From the cell containing the given text, extract its center point as [X, Y] coordinate. 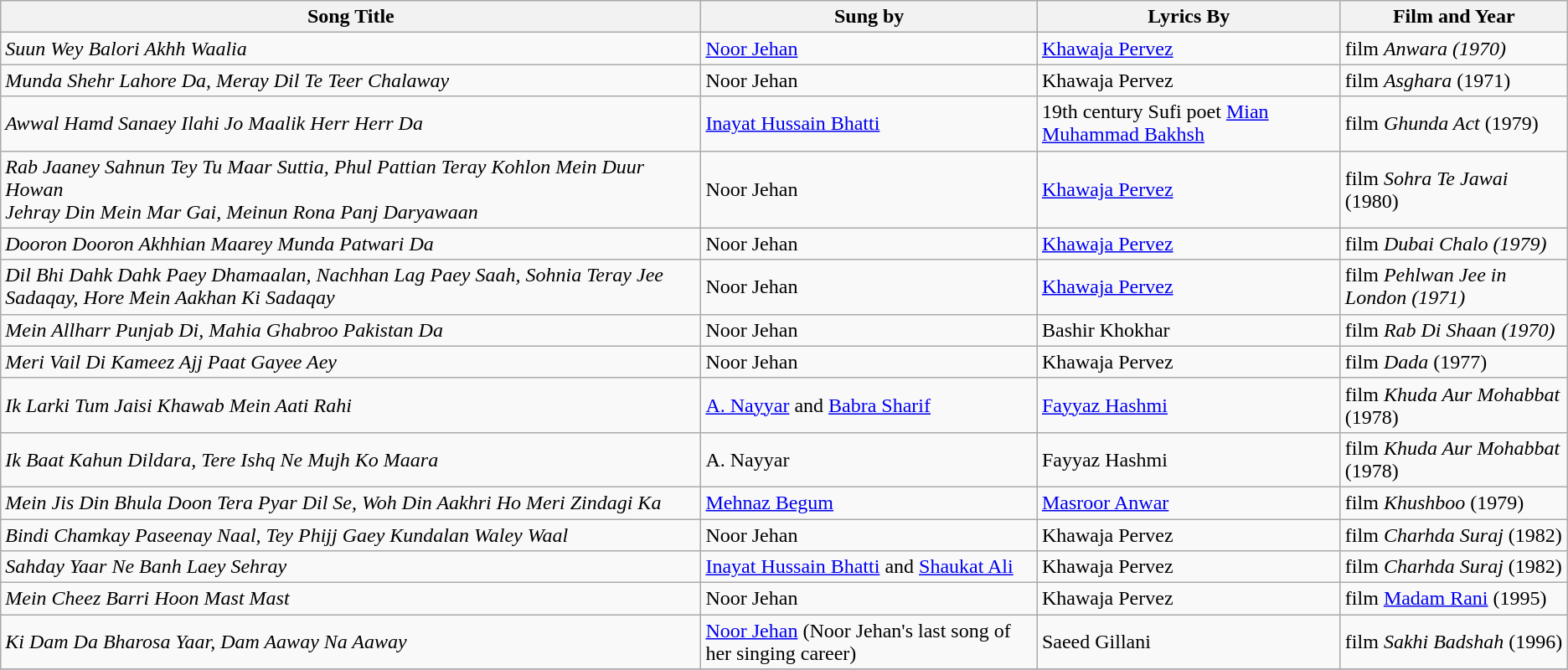
film Anwara (1970) [1454, 49]
film Pehlwan Jee in London (1971) [1454, 286]
Masroor Anwar [1189, 502]
film Ghunda Act (1979) [1454, 124]
Mehnaz Begum [869, 502]
Noor Jehan (Noor Jehan's last song of her singing career) [869, 642]
Sung by [869, 17]
film Sakhi Badshah (1996) [1454, 642]
Lyrics By [1189, 17]
Ki Dam Da Bharosa Yaar, Dam Aaway Na Aaway [351, 642]
Mein Jis Din Bhula Doon Tera Pyar Dil Se, Woh Din Aakhri Ho Meri Zindagi Ka [351, 502]
Ik Baat Kahun Dildara, Tere Ishq Ne Mujh Ko Maara [351, 459]
Song Title [351, 17]
Dooron Dooron Akhhian Maarey Munda Patwari Da [351, 244]
Mein Cheez Barri Hoon Mast Mast [351, 599]
film Khushboo (1979) [1454, 502]
film Rab Di Shaan (1970) [1454, 330]
A. Nayyar [869, 459]
Film and Year [1454, 17]
Munda Shehr Lahore Da, Meray Dil Te Teer Chalaway [351, 80]
film Dubai Chalo (1979) [1454, 244]
Bindi Chamkay Paseenay Naal, Tey Phijj Gaey Kundalan Waley Waal [351, 535]
film Madam Rani (1995) [1454, 599]
Meri Vail Di Kameez Ajj Paat Gayee Aey [351, 362]
Sahday Yaar Ne Banh Laey Sehray [351, 567]
Saeed Gillani [1189, 642]
19th century Sufi poet Mian Muhammad Bakhsh [1189, 124]
film Asghara (1971) [1454, 80]
film Dada (1977) [1454, 362]
Bashir Khokhar [1189, 330]
Inayat Hussain Bhatti [869, 124]
film Sohra Te Jawai (1980) [1454, 189]
Rab Jaaney Sahnun Tey Tu Maar Suttia, Phul Pattian Teray Kohlon Mein Duur HowanJehray Din Mein Mar Gai, Meinun Rona Panj Daryawaan [351, 189]
Dil Bhi Dahk Dahk Paey Dhamaalan, Nachhan Lag Paey Saah, Sohnia Teray Jee Sadaqay, Hore Mein Aakhan Ki Sadaqay [351, 286]
Ik Larki Tum Jaisi Khawab Mein Aati Rahi [351, 405]
Inayat Hussain Bhatti and Shaukat Ali [869, 567]
Suun Wey Balori Akhh Waalia [351, 49]
Mein Allharr Punjab Di, Mahia Ghabroo Pakistan Da [351, 330]
Awwal Hamd Sanaey Ilahi Jo Maalik Herr Herr Da [351, 124]
A. Nayyar and Babra Sharif [869, 405]
